Scan for the cell matching the given text and deliver its (x, y) coordinate at center. 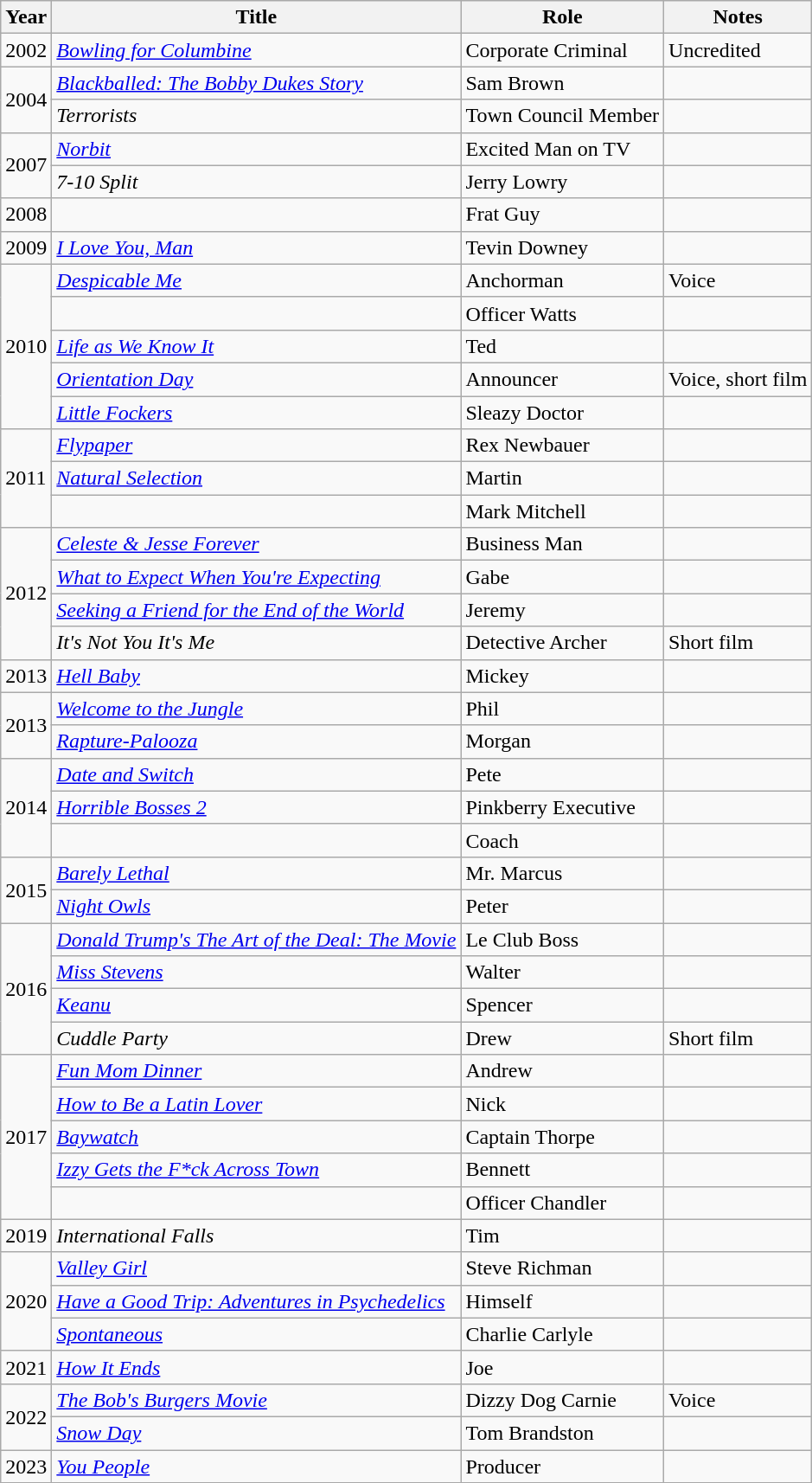
Norbit (256, 149)
How It Ends (256, 1367)
Voice, short film (738, 379)
2010 (26, 346)
Spencer (562, 1005)
Ted (562, 346)
2017 (26, 1137)
Town Council Member (562, 116)
The Bob's Burgers Movie (256, 1400)
Have a Good Trip: Adventures in Psychedelics (256, 1301)
2014 (26, 807)
Date and Switch (256, 774)
Excited Man on TV (562, 149)
Officer Chandler (562, 1203)
Seeking a Friend for the End of the World (256, 610)
Mark Mitchell (562, 511)
Hell Baby (256, 676)
Barely Lethal (256, 873)
Sam Brown (562, 83)
Role (562, 17)
Nick (562, 1104)
Valley Girl (256, 1268)
Martin (562, 478)
Mr. Marcus (562, 873)
Rapture-Palooza (256, 741)
Jeremy (562, 610)
Announcer (562, 379)
Flypaper (256, 446)
Officer Watts (562, 313)
I Love You, Man (256, 247)
Rex Newbauer (562, 446)
2021 (26, 1367)
2004 (26, 100)
7-10 Split (256, 182)
Morgan (562, 741)
2022 (26, 1416)
Bennett (562, 1170)
Tevin Downey (562, 247)
Phil (562, 709)
Drew (562, 1038)
Corporate Criminal (562, 50)
Pinkberry Executive (562, 807)
2009 (26, 247)
Tim (562, 1236)
It's Not You It's Me (256, 643)
Despicable Me (256, 280)
Orientation Day (256, 379)
2015 (26, 889)
2008 (26, 215)
Fun Mom Dinner (256, 1071)
Gabe (562, 577)
International Falls (256, 1236)
Frat Guy (562, 215)
Spontaneous (256, 1334)
Donald Trump's The Art of the Deal: The Movie (256, 939)
Uncredited (738, 50)
Celeste & Jesse Forever (256, 544)
Steve Richman (562, 1268)
Andrew (562, 1071)
Snow Day (256, 1433)
Anchorman (562, 280)
Dizzy Dog Carnie (562, 1400)
Pete (562, 774)
Business Man (562, 544)
Le Club Boss (562, 939)
Terrorists (256, 116)
Welcome to the Jungle (256, 709)
Notes (738, 17)
Mickey (562, 676)
Blackballed: The Bobby Dukes Story (256, 83)
Coach (562, 840)
Year (26, 17)
2023 (26, 1467)
2012 (26, 594)
2019 (26, 1236)
Peter (562, 906)
Charlie Carlyle (562, 1334)
Detective Archer (562, 643)
Little Fockers (256, 413)
Walter (562, 973)
2011 (26, 478)
Tom Brandston (562, 1433)
Jerry Lowry (562, 182)
Cuddle Party (256, 1038)
Keanu (256, 1005)
2020 (26, 1301)
Night Owls (256, 906)
Producer (562, 1467)
Miss Stevens (256, 973)
Natural Selection (256, 478)
Izzy Gets the F*ck Across Town (256, 1170)
Title (256, 17)
Baywatch (256, 1137)
You People (256, 1467)
Sleazy Doctor (562, 413)
Captain Thorpe (562, 1137)
2016 (26, 988)
Life as We Know It (256, 346)
How to Be a Latin Lover (256, 1104)
2002 (26, 50)
Himself (562, 1301)
Joe (562, 1367)
2007 (26, 165)
What to Expect When You're Expecting (256, 577)
Horrible Bosses 2 (256, 807)
Bowling for Columbine (256, 50)
